Locate the cell with the specified text and output its (x, y) center coordinate. 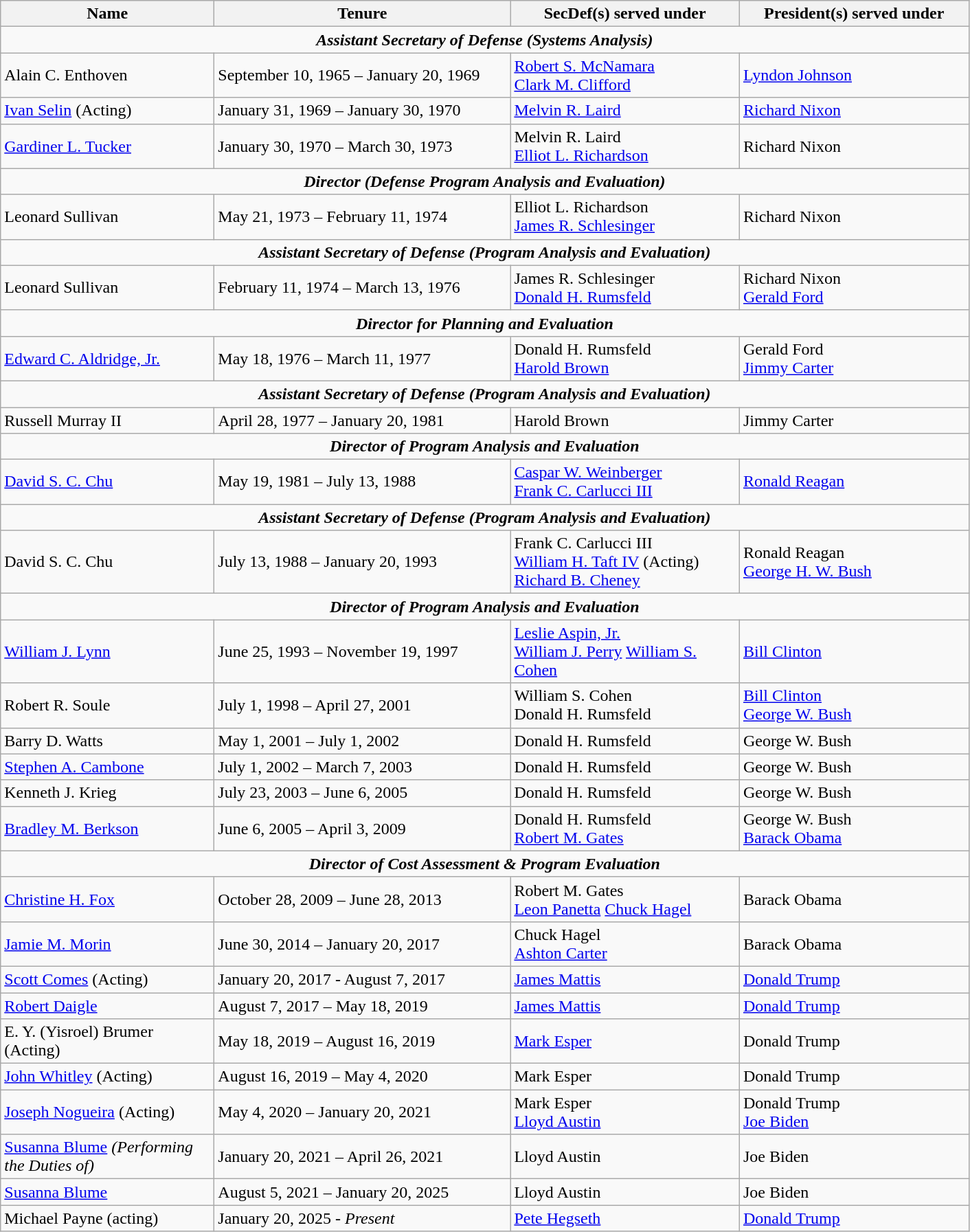
William S. CohenDonald H. Rumsfeld (625, 705)
Elliot L. RichardsonJames R. Schlesinger (625, 217)
Pete Hegseth (625, 1218)
Edward C. Aldridge, Jr. (107, 359)
Donald TrumpJoe Biden (854, 1112)
May 19, 1981 – July 13, 1988 (363, 482)
Assistant Secretary of Defense (Systems Analysis) (485, 40)
August 16, 2019 – May 4, 2020 (363, 1077)
Christine H. Fox (107, 899)
October 28, 2009 – June 28, 2013 (363, 899)
James R. SchlesingerDonald H. Rumsfeld (625, 287)
Director for Planning and Evaluation (485, 323)
Bill ClintonGeorge W. Bush (854, 705)
August 5, 2021 – January 20, 2025 (363, 1192)
Donald H. RumsfeldRobert M. Gates (625, 829)
June 25, 1993 – November 19, 1997 (363, 651)
May 1, 2001 – July 1, 2002 (363, 741)
William J. Lynn (107, 651)
Ronald ReaganGeorge H. W. Bush (854, 562)
Robert S. McNamaraClark M. Clifford (625, 76)
Name (107, 14)
SecDef(s) served under (625, 14)
August 7, 2017 – May 18, 2019 (363, 1005)
Donald H. RumsfeldHarold Brown (625, 359)
Caspar W. WeinbergerFrank C. Carlucci III (625, 482)
Barry D. Watts (107, 741)
Robert R. Soule (107, 705)
Russell Murray II (107, 420)
September 10, 1965 – January 20, 1969 (363, 76)
July 1, 2002 – March 7, 2003 (363, 767)
Ivan Selin (Acting) (107, 111)
April 28, 1977 – January 20, 1981 (363, 420)
Mark EsperLloyd Austin (625, 1112)
Director of Cost Assessment & Program Evaluation (485, 864)
Harold Brown (625, 420)
January 31, 1969 – January 30, 1970 (363, 111)
January 20, 2017 - August 7, 2017 (363, 979)
Jimmy Carter (854, 420)
Bradley M. Berkson (107, 829)
John Whitley (Acting) (107, 1077)
Director (Defense Program Analysis and Evaluation) (485, 181)
Stephen A. Cambone (107, 767)
E. Y. (Yisroel) Brumer (Acting) (107, 1042)
Leslie Aspin, Jr.William J. Perry William S. Cohen (625, 651)
Kenneth J. Krieg (107, 793)
January 30, 1970 – March 30, 1973 (363, 146)
George W. BushBarack Obama (854, 829)
May 21, 1973 – February 11, 1974 (363, 217)
July 13, 1988 – January 20, 1993 (363, 562)
Richard NixonGerald Ford (854, 287)
Robert Daigle (107, 1005)
Joseph Nogueira (Acting) (107, 1112)
Melvin R. Laird (625, 111)
Gardiner L. Tucker (107, 146)
President(s) served under (854, 14)
May 18, 1976 – March 11, 1977 (363, 359)
Lyndon Johnson (854, 76)
January 20, 2025 - Present (363, 1218)
July 1, 1998 – April 27, 2001 (363, 705)
June 6, 2005 – April 3, 2009 (363, 829)
Susanna Blume (Performing the Duties of) (107, 1157)
February 11, 1974 – March 13, 1976 (363, 287)
Ronald Reagan (854, 482)
Tenure (363, 14)
Melvin R. LairdElliot L. Richardson (625, 146)
Jamie M. Morin (107, 944)
May 4, 2020 – January 20, 2021 (363, 1112)
January 20, 2021 – April 26, 2021 (363, 1157)
Robert M. GatesLeon Panetta Chuck Hagel (625, 899)
Susanna Blume (107, 1192)
May 18, 2019 – August 16, 2019 (363, 1042)
Scott Comes (Acting) (107, 979)
Alain C. Enthoven (107, 76)
Frank C. Carlucci IIIWilliam H. Taft IV (Acting) Richard B. Cheney (625, 562)
Bill Clinton (854, 651)
June 30, 2014 – January 20, 2017 (363, 944)
July 23, 2003 – June 6, 2005 (363, 793)
Michael Payne (acting) (107, 1218)
Gerald FordJimmy Carter (854, 359)
Chuck HagelAshton Carter (625, 944)
